Scan for the cell matching the given text and deliver its (X, Y) coordinate at center. 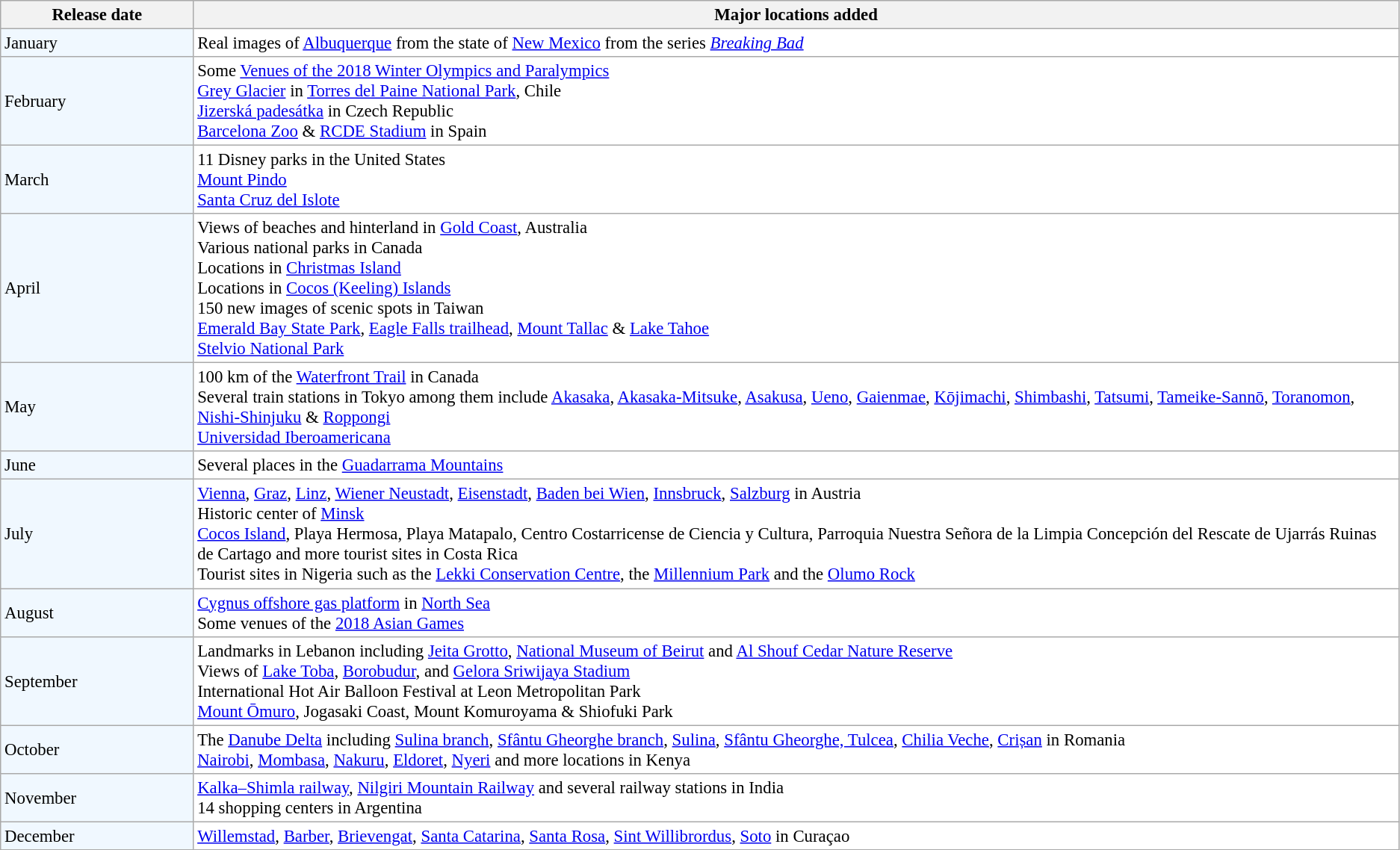
August (97, 612)
September (97, 681)
October (97, 750)
January (97, 43)
December (97, 836)
Several places in the Guadarrama Mountains (796, 465)
11 Disney parks in the United States Mount Pindo Santa Cruz del Islote (796, 180)
Willemstad, Barber, Brievengat, Santa Catarina, Santa Rosa, Sint Willibrordus, Soto in Curaçao (796, 836)
May (97, 408)
July (97, 534)
Kalka–Shimla railway, Nilgiri Mountain Railway and several railway stations in India 14 shopping centers in Argentina (796, 798)
February (97, 102)
Cygnus offshore gas platform in North Sea Some venues of the 2018 Asian Games (796, 612)
March (97, 180)
June (97, 465)
Release date (97, 15)
Major locations added (796, 15)
November (97, 798)
Real images of Albuquerque from the state of New Mexico from the series Breaking Bad (796, 43)
April (97, 288)
